Search for the cell housing the specified text and yield its (x, y) center coordinate. 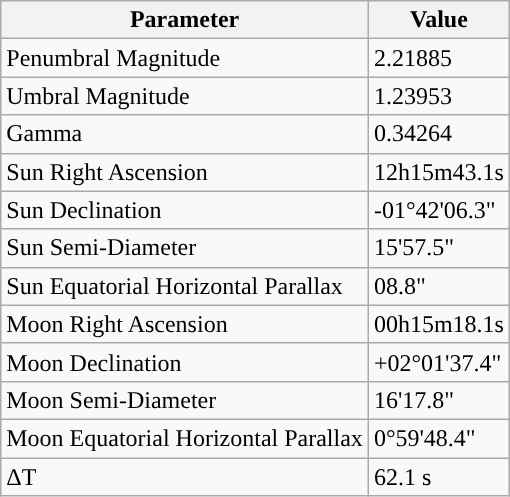
Sun Right Ascension (185, 172)
+02°01'37.4" (438, 362)
Parameter (185, 20)
Penumbral Magnitude (185, 58)
Sun Semi-Diameter (185, 248)
Moon Semi-Diameter (185, 400)
Moon Declination (185, 362)
12h15m43.1s (438, 172)
62.1 s (438, 477)
Sun Declination (185, 210)
08.8" (438, 286)
Moon Right Ascension (185, 324)
-01°42'06.3" (438, 210)
Gamma (185, 134)
Umbral Magnitude (185, 96)
0°59'48.4" (438, 438)
ΔT (185, 477)
1.23953 (438, 96)
Moon Equatorial Horizontal Parallax (185, 438)
00h15m18.1s (438, 324)
Value (438, 20)
15'57.5" (438, 248)
0.34264 (438, 134)
2.21885 (438, 58)
Sun Equatorial Horizontal Parallax (185, 286)
16'17.8" (438, 400)
